For the text-containing cell, return its midpoint in (x, y) coordinate format. 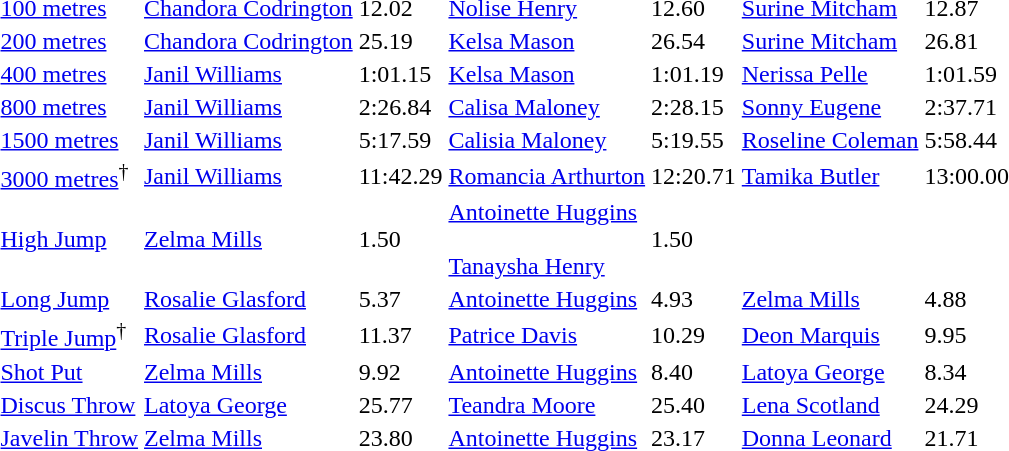
Romancia Arthurton (547, 176)
Surine Mitcham (830, 41)
1:01.19 (694, 74)
Lena Scotland (830, 405)
2:26.84 (400, 107)
10.29 (694, 335)
Chandora Codrington (249, 41)
5.37 (400, 299)
25.19 (400, 41)
8.40 (694, 372)
11:42.29 (400, 176)
1:01.15 (400, 74)
25.77 (400, 405)
Sonny Eugene (830, 107)
Teandra Moore (547, 405)
Patrice Davis (547, 335)
4.93 (694, 299)
Nerissa Pelle (830, 74)
Deon Marquis (830, 335)
Calisa Maloney (547, 107)
2:28.15 (694, 107)
Roseline Coleman (830, 140)
26.54 (694, 41)
5:19.55 (694, 140)
5:17.59 (400, 140)
9.92 (400, 372)
11.37 (400, 335)
12:20.71 (694, 176)
Antoinette Huggins Tanaysha Henry (547, 239)
Tamika Butler (830, 176)
25.40 (694, 405)
Calisia Maloney (547, 140)
